Return [x, y] of the center of cell containing provided text 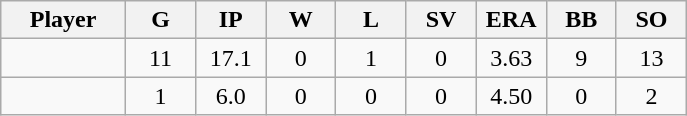
9 [581, 58]
ERA [511, 20]
L [371, 20]
BB [581, 20]
W [301, 20]
11 [160, 58]
G [160, 20]
2 [651, 96]
6.0 [231, 96]
13 [651, 58]
3.63 [511, 58]
SV [441, 20]
Player [64, 20]
17.1 [231, 58]
4.50 [511, 96]
SO [651, 20]
IP [231, 20]
